Output the [x, y] coordinate of the center of the cell containing the given text.  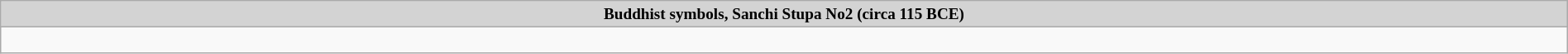
Buddhist symbols, Sanchi Stupa No2 (circa 115 BCE) [784, 14]
